Return the (X, Y) coordinate for the center point of the cell that contains the specified text.  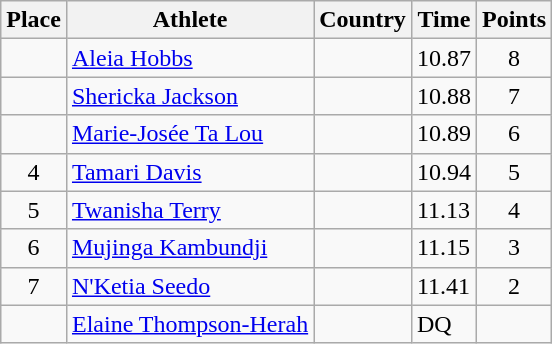
N'Ketia Seedo (190, 286)
Marie-Josée Ta Lou (190, 134)
Tamari Davis (190, 172)
Athlete (190, 20)
2 (514, 286)
Elaine Thompson-Herah (190, 324)
11.15 (444, 248)
Twanisha Terry (190, 210)
11.13 (444, 210)
Time (444, 20)
Aleia Hobbs (190, 58)
Place (34, 20)
Shericka Jackson (190, 96)
8 (514, 58)
10.94 (444, 172)
Mujinga Kambundji (190, 248)
11.41 (444, 286)
10.87 (444, 58)
DQ (444, 324)
10.88 (444, 96)
3 (514, 248)
Country (363, 20)
10.89 (444, 134)
Points (514, 20)
